Return the (X, Y) coordinate for the center point of the cell that contains the specified text.  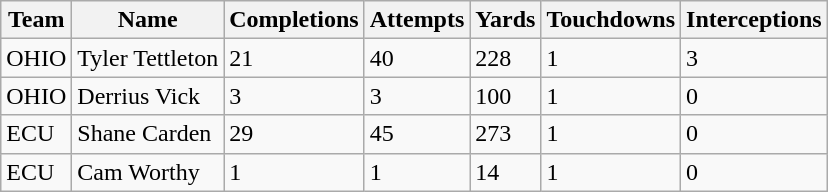
Attempts (417, 20)
21 (294, 58)
Team (36, 20)
45 (417, 134)
40 (417, 58)
Shane Carden (148, 134)
Yards (506, 20)
14 (506, 172)
Touchdowns (611, 20)
29 (294, 134)
Tyler Tettleton (148, 58)
Name (148, 20)
Completions (294, 20)
Interceptions (754, 20)
Cam Worthy (148, 172)
Derrius Vick (148, 96)
273 (506, 134)
228 (506, 58)
100 (506, 96)
